Pinpoint the cell where the given text exists, returning its [X, Y] midpoint coordinate. 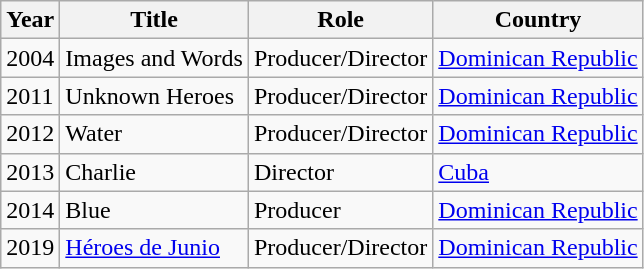
Images and Words [154, 58]
Water [154, 134]
Cuba [538, 172]
Director [340, 172]
Role [340, 20]
2011 [30, 96]
Year [30, 20]
2012 [30, 134]
2013 [30, 172]
Producer [340, 210]
2019 [30, 248]
Héroes de Junio [154, 248]
Blue [154, 210]
2014 [30, 210]
Charlie [154, 172]
Unknown Heroes [154, 96]
2004 [30, 58]
Country [538, 20]
Title [154, 20]
